Determine the [x, y] coordinate at the center of the cell enclosing the given text.  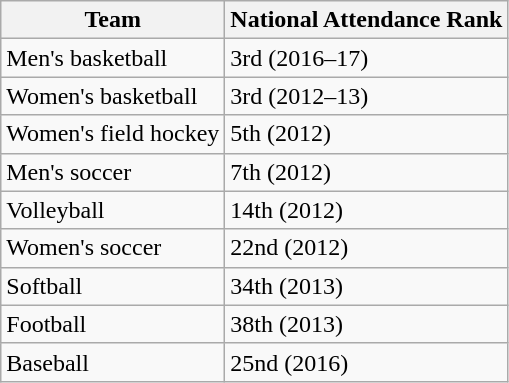
Men's soccer [113, 172]
Football [113, 324]
38th (2013) [366, 324]
14th (2012) [366, 210]
Volleyball [113, 210]
Women's field hockey [113, 134]
3rd (2012–13) [366, 96]
Team [113, 20]
Women's basketball [113, 96]
22nd (2012) [366, 248]
3rd (2016–17) [366, 58]
Women's soccer [113, 248]
34th (2013) [366, 286]
25nd (2016) [366, 362]
National Attendance Rank [366, 20]
7th (2012) [366, 172]
Softball [113, 286]
Baseball [113, 362]
5th (2012) [366, 134]
Men's basketball [113, 58]
